Locate the cell with the specified text and output its (x, y) center coordinate. 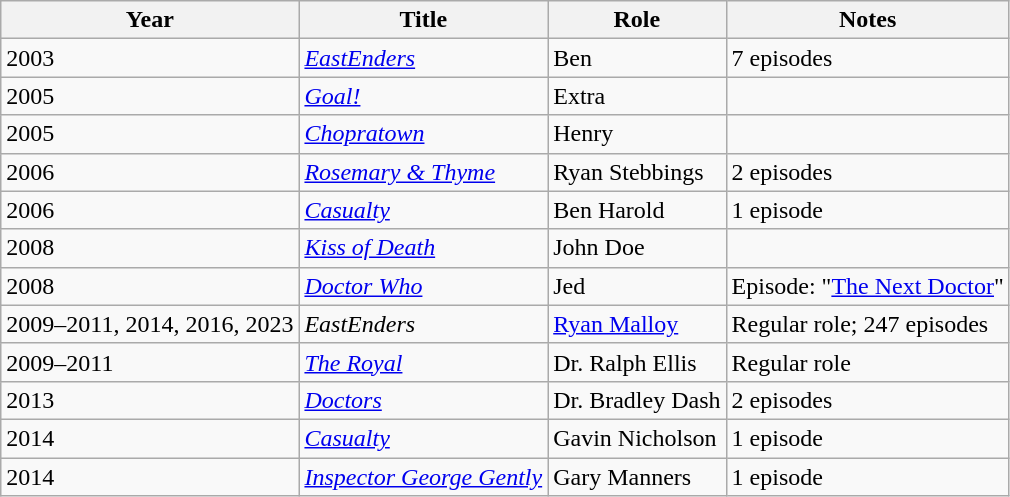
Kiss of Death (424, 248)
Dr. Ralph Ellis (637, 362)
Gary Manners (637, 477)
Chopratown (424, 134)
The Royal (424, 362)
Ryan Stebbings (637, 172)
Gavin Nicholson (637, 438)
Year (150, 20)
Dr. Bradley Dash (637, 400)
Doctor Who (424, 286)
Episode: "The Next Doctor" (868, 286)
Extra (637, 96)
2009–2011, 2014, 2016, 2023 (150, 324)
Regular role (868, 362)
Doctors (424, 400)
Ryan Malloy (637, 324)
Notes (868, 20)
Ben Harold (637, 210)
Regular role; 247 episodes (868, 324)
Jed (637, 286)
Role (637, 20)
Inspector George Gently (424, 477)
2003 (150, 58)
Goal! (424, 96)
Ben (637, 58)
John Doe (637, 248)
2009–2011 (150, 362)
7 episodes (868, 58)
Rosemary & Thyme (424, 172)
Henry (637, 134)
Title (424, 20)
2013 (150, 400)
